Extract the (x, y) coordinate from the center of the cell holding the provided text.  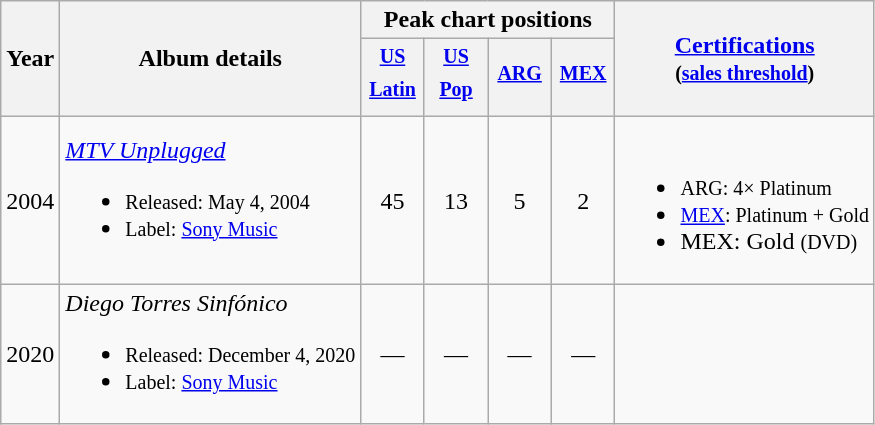
USLatin (393, 78)
5 (520, 200)
MEX (583, 78)
Diego Torres SinfónicoReleased: December 4, 2020Label: Sony Music (210, 354)
ARG: 4× PlatinumMEX: Platinum + GoldMEX: Gold (DVD) (745, 200)
MTV UnpluggedReleased: May 4, 2004Label: Sony Music (210, 200)
2004 (30, 200)
45 (393, 200)
13 (456, 200)
USPop (456, 78)
Peak chart positions (488, 20)
Album details (210, 59)
2 (583, 200)
2020 (30, 354)
ARG (520, 78)
Year (30, 59)
Certifications(sales threshold) (745, 59)
